Pinpoint the cell where the given text exists, returning its [X, Y] midpoint coordinate. 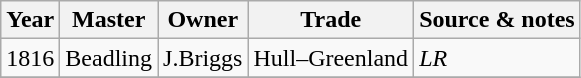
Trade [331, 20]
Year [30, 20]
J.Briggs [203, 58]
Source & notes [498, 20]
Owner [203, 20]
Hull–Greenland [331, 58]
Beadling [109, 58]
1816 [30, 58]
Master [109, 20]
LR [498, 58]
